Identify which cell holds the provided text, then report its (X, Y) central coordinate. 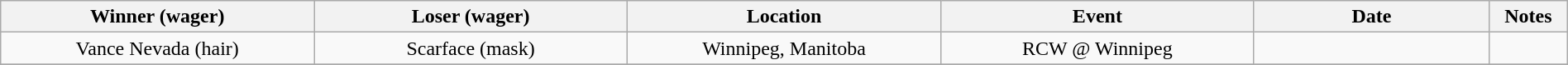
Loser (wager) (471, 17)
Vance Nevada (hair) (157, 48)
Date (1371, 17)
RCW @ Winnipeg (1097, 48)
Event (1097, 17)
Winner (wager) (157, 17)
Location (784, 17)
Scarface (mask) (471, 48)
Notes (1528, 17)
Winnipeg, Manitoba (784, 48)
